Determine the (x, y) coordinate at the center of the cell enclosing the given text.  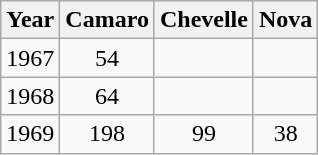
54 (108, 58)
1968 (30, 96)
64 (108, 96)
Chevelle (204, 20)
Nova (285, 20)
198 (108, 134)
1967 (30, 58)
Camaro (108, 20)
38 (285, 134)
99 (204, 134)
Year (30, 20)
1969 (30, 134)
